Pinpoint the cell where the given text exists, returning its (X, Y) midpoint coordinate. 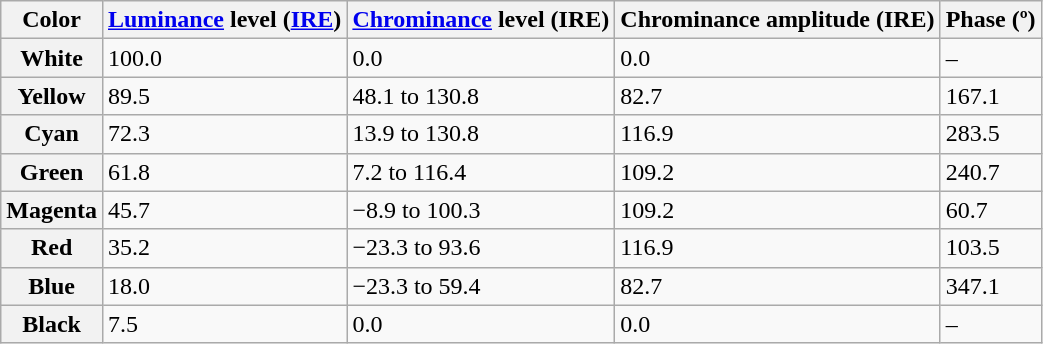
White (52, 58)
18.0 (224, 286)
Yellow (52, 96)
Red (52, 248)
103.5 (990, 248)
−23.3 to 59.4 (481, 286)
Chrominance level (IRE) (481, 20)
240.7 (990, 172)
Cyan (52, 134)
61.8 (224, 172)
167.1 (990, 96)
347.1 (990, 286)
7.2 to 116.4 (481, 172)
Color (52, 20)
35.2 (224, 248)
−23.3 to 93.6 (481, 248)
Phase (º) (990, 20)
Chrominance amplitude (IRE) (778, 20)
89.5 (224, 96)
−8.9 to 100.3 (481, 210)
100.0 (224, 58)
60.7 (990, 210)
Blue (52, 286)
45.7 (224, 210)
7.5 (224, 324)
72.3 (224, 134)
283.5 (990, 134)
Black (52, 324)
Green (52, 172)
Magenta (52, 210)
48.1 to 130.8 (481, 96)
13.9 to 130.8 (481, 134)
Luminance level (IRE) (224, 20)
